Determine the (x, y) coordinate at the center of the cell enclosing the given text.  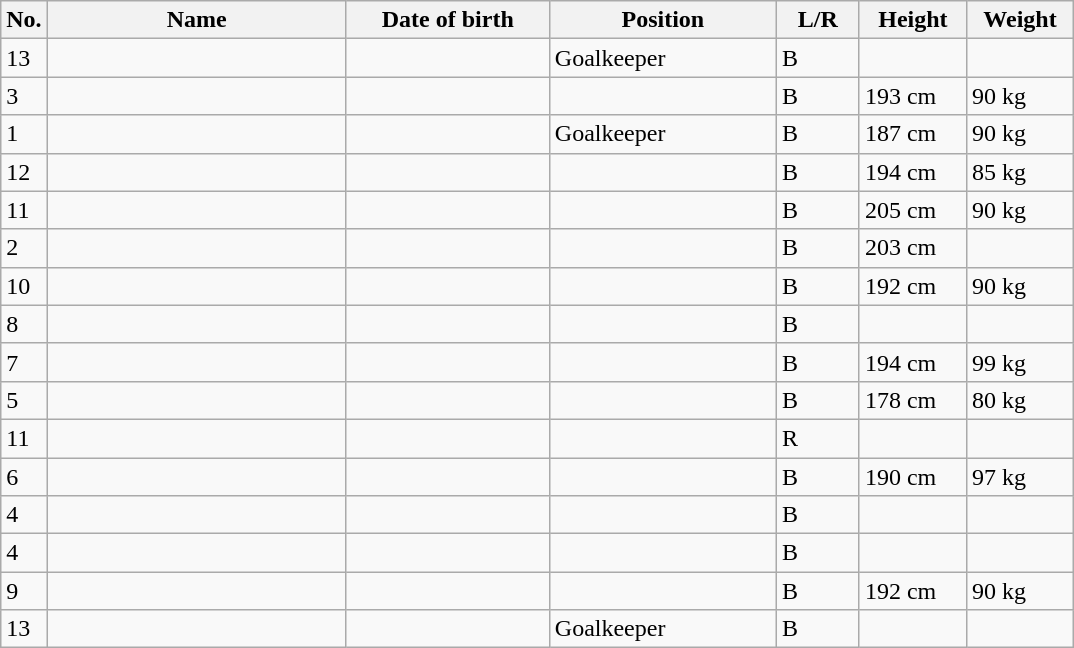
2 (24, 248)
Weight (1020, 20)
Position (662, 20)
80 kg (1020, 400)
3 (24, 96)
190 cm (912, 477)
7 (24, 362)
8 (24, 324)
Height (912, 20)
5 (24, 400)
203 cm (912, 248)
Date of birth (448, 20)
1 (24, 134)
No. (24, 20)
Name (196, 20)
187 cm (912, 134)
10 (24, 286)
193 cm (912, 96)
L/R (818, 20)
205 cm (912, 210)
99 kg (1020, 362)
6 (24, 477)
97 kg (1020, 477)
9 (24, 591)
R (818, 438)
178 cm (912, 400)
12 (24, 172)
85 kg (1020, 172)
